From the cell containing the given text, extract its center point as (X, Y) coordinate. 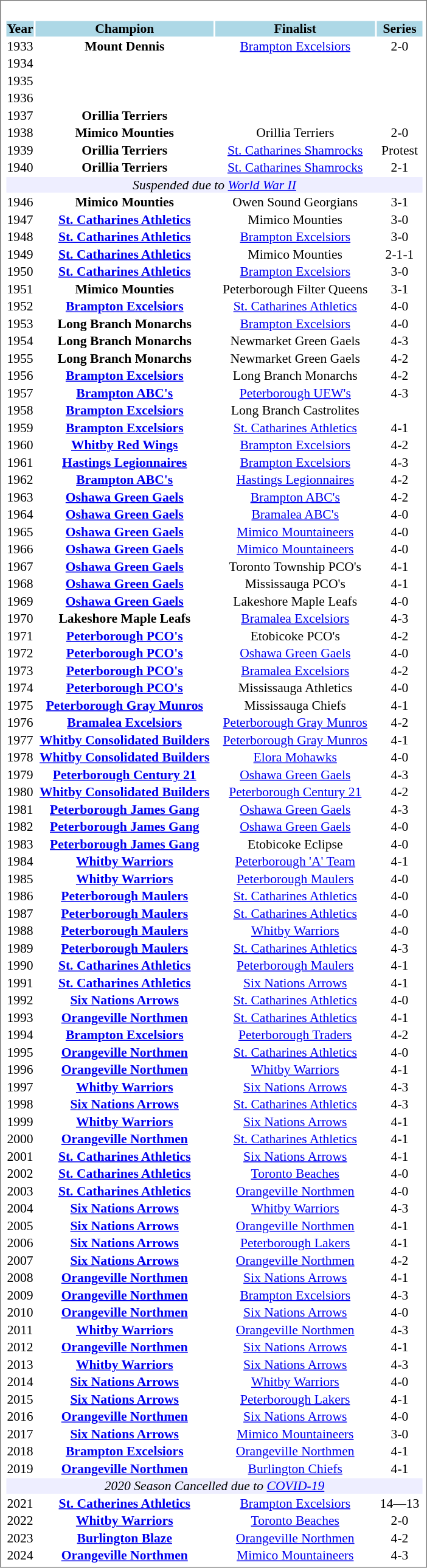
1977 (19, 740)
Etobicoke PCO's (295, 636)
2003 (19, 1191)
1989 (19, 948)
Series (400, 29)
Year (19, 29)
2011 (19, 1330)
Mount Dennis (124, 46)
2017 (19, 1434)
Mississauga PCO's (295, 584)
1981 (19, 810)
2000 (19, 1139)
1935 (19, 81)
Mississauga Chiefs (295, 705)
2015 (19, 1399)
2014 (19, 1382)
1938 (19, 133)
1973 (19, 671)
1972 (19, 653)
2004 (19, 1208)
1949 (19, 254)
Mississauga Athletics (295, 688)
2002 (19, 1174)
1940 (19, 167)
2006 (19, 1244)
Peterborough Traders (295, 1035)
1937 (19, 116)
Elora Mohawks (295, 758)
1970 (19, 619)
2020 Season Cancelled due to COVID-19 (214, 1486)
2019 (19, 1469)
Bramalea ABC's (295, 514)
1993 (19, 1018)
Protest (400, 150)
1959 (19, 428)
2024 (19, 1555)
1983 (19, 844)
1986 (19, 897)
Burlington Chiefs (295, 1469)
1963 (19, 497)
Burlington Blaze (124, 1538)
1971 (19, 636)
2022 (19, 1521)
1936 (19, 98)
1953 (19, 324)
Suspended due to World War II (214, 185)
1982 (19, 827)
Toronto Township PCO's (295, 567)
1969 (19, 601)
1999 (19, 1122)
2018 (19, 1452)
1960 (19, 445)
2-1 (400, 167)
2023 (19, 1538)
Peterborough 'A' Team (295, 861)
2016 (19, 1416)
Peterborough UEW's (295, 393)
2001 (19, 1157)
1955 (19, 359)
1985 (19, 879)
1947 (19, 220)
1946 (19, 203)
1994 (19, 1035)
Peterborough Filter Queens (295, 289)
14—13 (400, 1503)
1997 (19, 1087)
1987 (19, 914)
1951 (19, 289)
2021 (19, 1503)
1992 (19, 1000)
1980 (19, 792)
1962 (19, 480)
1933 (19, 46)
1948 (19, 237)
2005 (19, 1226)
1976 (19, 723)
1954 (19, 341)
1965 (19, 532)
Champion (124, 29)
1964 (19, 514)
1974 (19, 688)
Finalist (295, 29)
2013 (19, 1365)
2009 (19, 1295)
Long Branch Castrolites (295, 411)
Owen Sound Georgians (295, 203)
1966 (19, 550)
1957 (19, 393)
1968 (19, 584)
1950 (19, 272)
1990 (19, 966)
1952 (19, 306)
1956 (19, 376)
1961 (19, 463)
1995 (19, 1052)
Etobicoke Eclipse (295, 844)
1988 (19, 931)
2-1-1 (400, 254)
1975 (19, 705)
1996 (19, 1069)
Whitby Red Wings (124, 445)
1984 (19, 861)
1998 (19, 1105)
2007 (19, 1261)
1934 (19, 64)
1979 (19, 775)
2012 (19, 1347)
1967 (19, 567)
2008 (19, 1278)
2010 (19, 1313)
1991 (19, 983)
1958 (19, 411)
1939 (19, 150)
1978 (19, 758)
St. Catherines Athletics (124, 1503)
